Identify which cell holds the provided text, then report its [x, y] central coordinate. 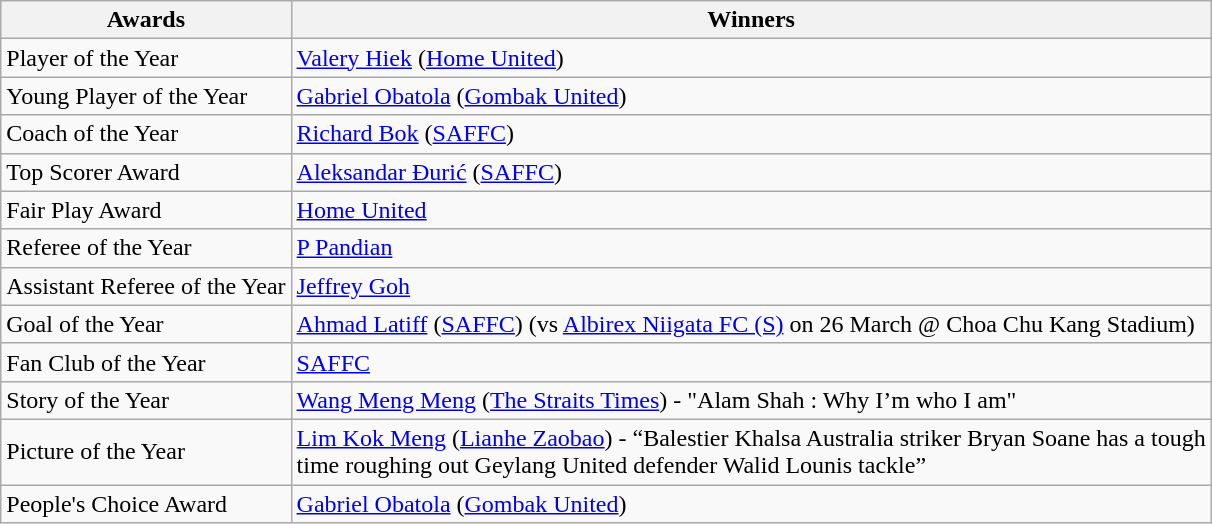
SAFFC [751, 362]
Fan Club of the Year [146, 362]
Ahmad Latiff (SAFFC) (vs Albirex Niigata FC (S) on 26 March @ Choa Chu Kang Stadium) [751, 324]
Player of the Year [146, 58]
Valery Hiek (Home United) [751, 58]
Aleksandar Đurić (SAFFC) [751, 172]
Fair Play Award [146, 210]
Jeffrey Goh [751, 286]
Referee of the Year [146, 248]
Young Player of the Year [146, 96]
Richard Bok (SAFFC) [751, 134]
Winners [751, 20]
P Pandian [751, 248]
Home United [751, 210]
Goal of the Year [146, 324]
Picture of the Year [146, 452]
Coach of the Year [146, 134]
Wang Meng Meng (The Straits Times) - "Alam Shah : Why I’m who I am" [751, 400]
Awards [146, 20]
Top Scorer Award [146, 172]
Assistant Referee of the Year [146, 286]
People's Choice Award [146, 503]
Story of the Year [146, 400]
